From the cell containing the given text, extract its center point as [x, y] coordinate. 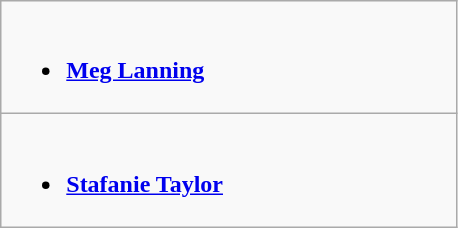
Meg Lanning [229, 58]
Stafanie Taylor [229, 170]
